Extract the (X, Y) coordinate from the center of the cell holding the provided text.  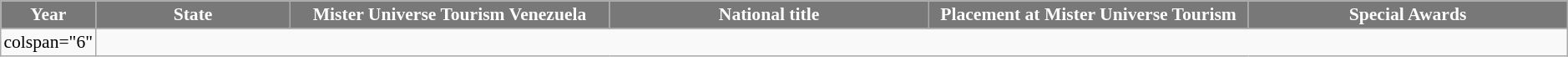
colspan="6" (48, 42)
National title (769, 15)
Special Awards (1408, 15)
Mister Universe Tourism Venezuela (449, 15)
Year (48, 15)
State (193, 15)
Placement at Mister Universe Tourism (1088, 15)
